Detect which cell encompasses the target text, then output its (X, Y) center coordinate. 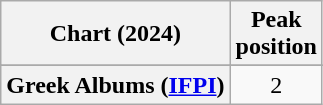
2 (276, 85)
Peakposition (276, 34)
Chart (2024) (116, 34)
Greek Albums (IFPI) (116, 85)
